Scan for the cell matching the given text and deliver its (X, Y) coordinate at center. 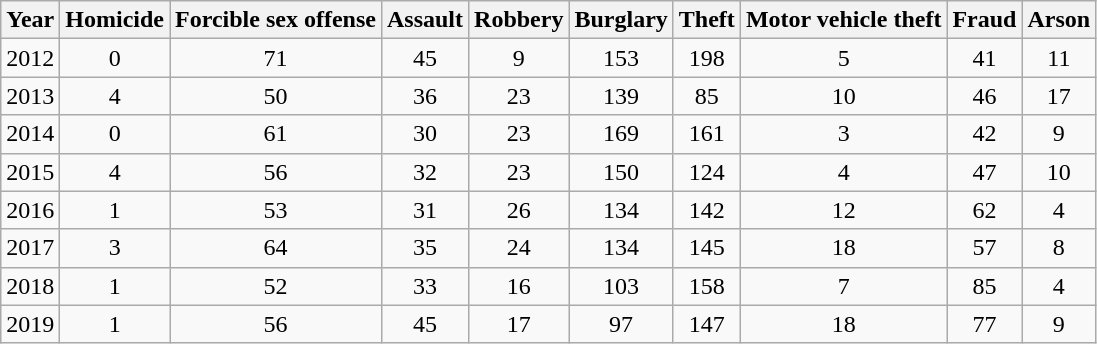
24 (519, 248)
Homicide (115, 20)
62 (984, 210)
Fraud (984, 20)
97 (621, 324)
2018 (30, 286)
61 (276, 134)
Assault (424, 20)
35 (424, 248)
7 (844, 286)
Year (30, 20)
153 (621, 58)
Arson (1059, 20)
158 (706, 286)
2013 (30, 96)
53 (276, 210)
26 (519, 210)
147 (706, 324)
12 (844, 210)
32 (424, 172)
71 (276, 58)
77 (984, 324)
33 (424, 286)
41 (984, 58)
103 (621, 286)
2017 (30, 248)
2016 (30, 210)
150 (621, 172)
2014 (30, 134)
31 (424, 210)
169 (621, 134)
47 (984, 172)
64 (276, 248)
2015 (30, 172)
Burglary (621, 20)
50 (276, 96)
Motor vehicle theft (844, 20)
2012 (30, 58)
11 (1059, 58)
8 (1059, 248)
198 (706, 58)
46 (984, 96)
Forcible sex offense (276, 20)
142 (706, 210)
5 (844, 58)
52 (276, 286)
42 (984, 134)
2019 (30, 324)
Theft (706, 20)
139 (621, 96)
Robbery (519, 20)
16 (519, 286)
57 (984, 248)
124 (706, 172)
30 (424, 134)
36 (424, 96)
145 (706, 248)
161 (706, 134)
